Determine the (X, Y) coordinate at the center of the cell enclosing the given text.  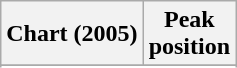
Peakposition (189, 34)
Chart (2005) (72, 34)
